Detect which cell encompasses the target text, then output its (X, Y) center coordinate. 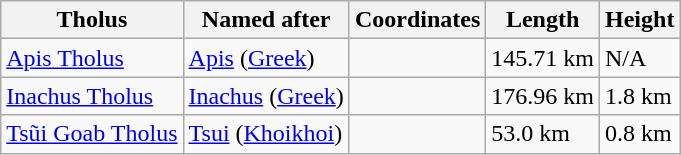
53.0 km (543, 134)
Length (543, 20)
Inachus Tholus (92, 96)
Apis (Greek) (266, 58)
Apis Tholus (92, 58)
N/A (640, 58)
1.8 km (640, 96)
Tholus (92, 20)
145.71 km (543, 58)
Inachus (Greek) (266, 96)
Tsũi Goab Tholus (92, 134)
Named after (266, 20)
Coordinates (417, 20)
Tsui (Khoikhoi) (266, 134)
Height (640, 20)
0.8 km (640, 134)
176.96 km (543, 96)
